Output the (x, y) coordinate of the center of the cell containing the given text.  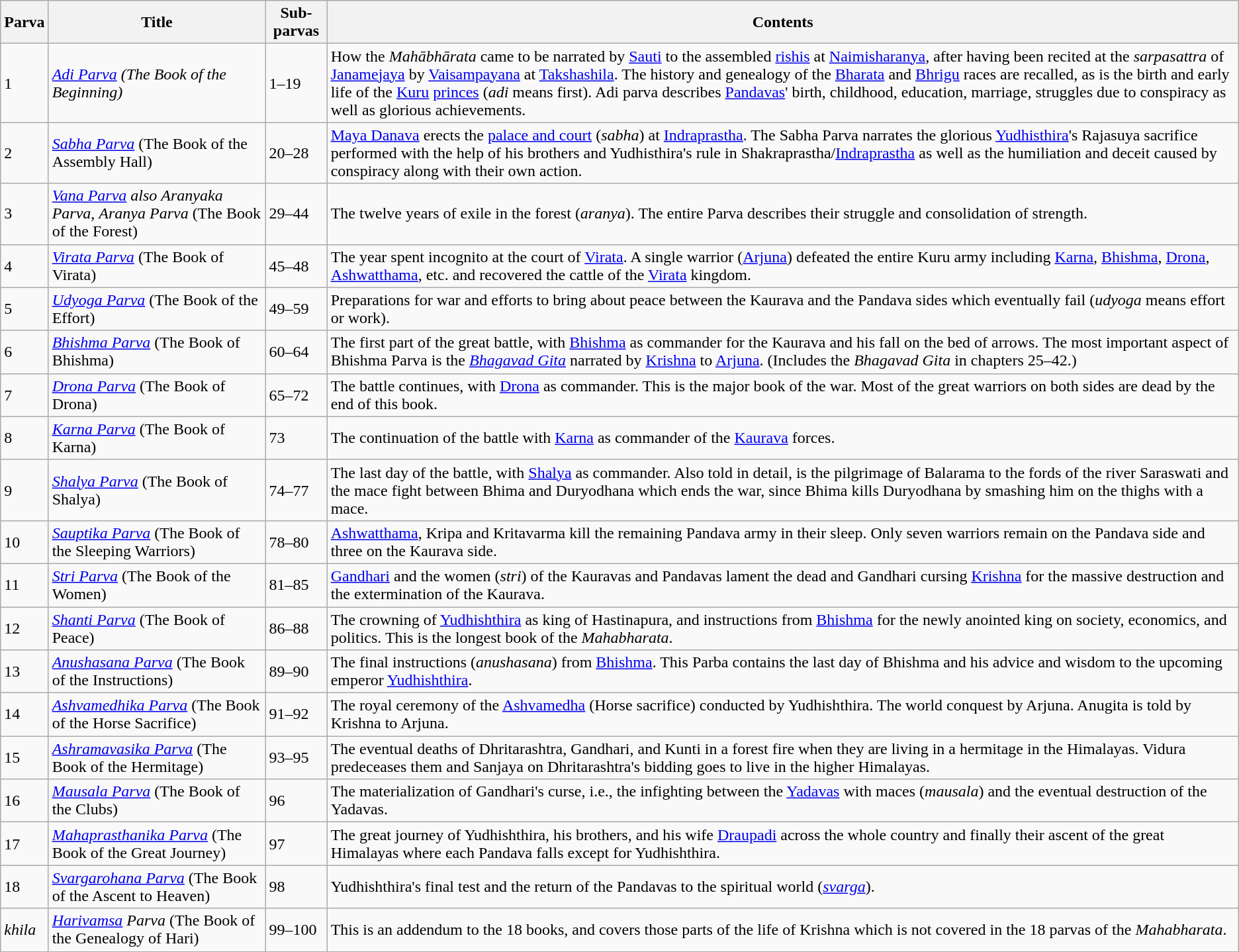
Ashvamedhika Parva (The Book of the Horse Sacrifice) (157, 715)
This is an addendum to the 18 books, and covers those parts of the life of Krishna which is not covered in the 18 parvas of the Mahabharata. (782, 929)
The continuation of the battle with Karna as commander of the Kaurava forces. (782, 438)
74–77 (297, 490)
96 (297, 801)
16 (24, 801)
The materialization of Gandhari's curse, i.e., the infighting between the Yadavas with maces (mausala) and the eventual destruction of the Yadavas. (782, 801)
Parva (24, 23)
The twelve years of exile in the forest (aranya). The entire Parva describes their struggle and consolidation of strength. (782, 214)
6 (24, 352)
1 (24, 83)
Preparations for war and efforts to bring about peace between the Kaurava and the Pandava sides which eventually fail (udyoga means effort or work). (782, 309)
7 (24, 395)
91–92 (297, 715)
Sabha Parva (The Book of the Assembly Hall) (157, 153)
Drona Parva (The Book of Drona) (157, 395)
Shalya Parva (The Book of Shalya) (157, 490)
Svargarohana Parva (The Book of the Ascent to Heaven) (157, 887)
12 (24, 628)
13 (24, 671)
Harivamsa Parva (The Book of the Genealogy of Hari) (157, 929)
4 (24, 266)
20–28 (297, 153)
Title (157, 23)
Vana Parva also Aranyaka Parva, Aranya Parva (The Book of the Forest) (157, 214)
Anushasana Parva (The Book of the Instructions) (157, 671)
Stri Parva (The Book of the Women) (157, 585)
81–85 (297, 585)
Ashramavasika Parva (The Book of the Hermitage) (157, 757)
Sub-parvas (297, 23)
2 (24, 153)
18 (24, 887)
99–100 (297, 929)
49–59 (297, 309)
65–72 (297, 395)
Virata Parva (The Book of Virata) (157, 266)
Yudhishthira's final test and the return of the Pandavas to the spiritual world (svarga). (782, 887)
14 (24, 715)
73 (297, 438)
8 (24, 438)
89–90 (297, 671)
Shanti Parva (The Book of Peace) (157, 628)
Adi Parva (The Book of the Beginning) (157, 83)
5 (24, 309)
Udyoga Parva (The Book of the Effort) (157, 309)
45–48 (297, 266)
Bhishma Parva (The Book of Bhishma) (157, 352)
15 (24, 757)
29–44 (297, 214)
86–88 (297, 628)
11 (24, 585)
Mahaprasthanika Parva (The Book of the Great Journey) (157, 843)
Sauptika Parva (The Book of the Sleeping Warriors) (157, 542)
98 (297, 887)
khila (24, 929)
78–80 (297, 542)
Contents (782, 23)
Mausala Parva (The Book of the Clubs) (157, 801)
93–95 (297, 757)
10 (24, 542)
17 (24, 843)
60–64 (297, 352)
97 (297, 843)
Karna Parva (The Book of Karna) (157, 438)
1–19 (297, 83)
The royal ceremony of the Ashvamedha (Horse sacrifice) conducted by Yudhishthira. The world conquest by Arjuna. Anugita is told by Krishna to Arjuna. (782, 715)
9 (24, 490)
3 (24, 214)
